Output the (X, Y) coordinate of the center of the cell containing the given text.  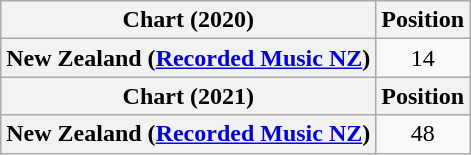
14 (423, 58)
Chart (2021) (188, 96)
Chart (2020) (188, 20)
48 (423, 134)
